Identify which cell holds the provided text, then report its [X, Y] central coordinate. 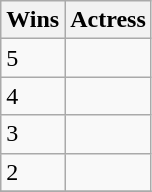
4 [33, 96]
Actress [108, 20]
Wins [33, 20]
3 [33, 134]
2 [33, 172]
5 [33, 58]
